Find where the given text appears and provide that cell's center as (X, Y) coordinate. 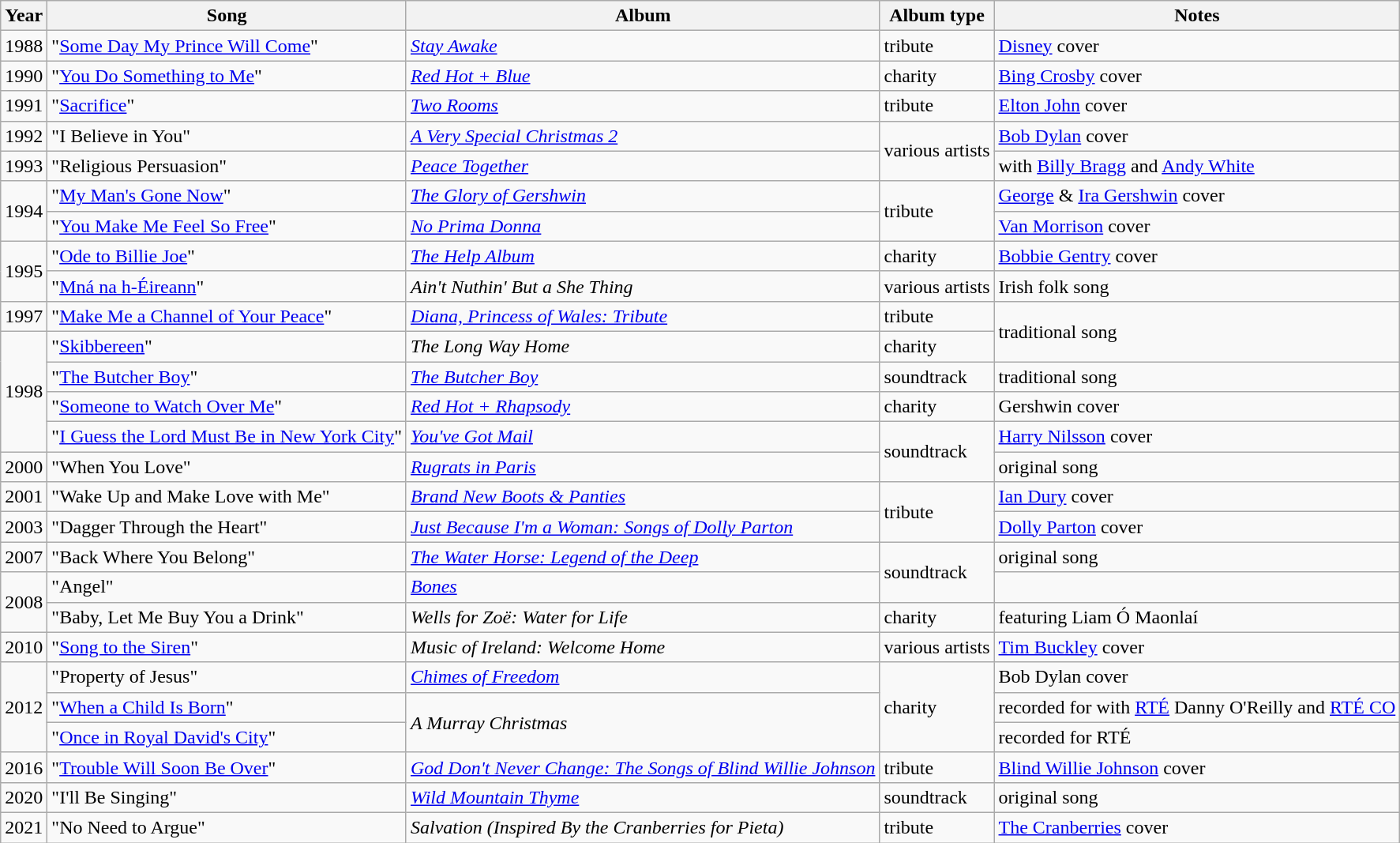
"Make Me a Channel of Your Peace" (227, 316)
Stay Awake (643, 46)
God Don't Never Change: The Songs of Blind Willie Johnson (643, 767)
Wells for Zoë: Water for Life (643, 617)
"Some Day My Prince Will Come" (227, 46)
Elton John cover (1197, 106)
Gershwin cover (1197, 407)
Ian Dury cover (1197, 497)
"When You Love" (227, 467)
"Religious Persuasion" (227, 166)
"Angel" (227, 587)
Bing Crosby cover (1197, 76)
Van Morrison cover (1197, 226)
A Murray Christmas (643, 722)
Salvation (Inspired By the Cranberries for Pieta) (643, 827)
1991 (24, 106)
2016 (24, 767)
The Butcher Boy (643, 377)
Wild Mountain Thyme (643, 797)
"I Believe in You" (227, 136)
The Water Horse: Legend of the Deep (643, 557)
"Once in Royal David's City" (227, 737)
"You Do Something to Me" (227, 76)
Dolly Parton cover (1197, 527)
2020 (24, 797)
"Wake Up and Make Love with Me" (227, 497)
recorded for with RTÉ Danny O'Reilly and RTÉ CO (1197, 707)
2012 (24, 707)
"Mná na h-Éireann" (227, 286)
The Help Album (643, 256)
"Skibbereen" (227, 346)
1993 (24, 166)
Notes (1197, 16)
The Glory of Gershwin (643, 196)
"No Need to Argue" (227, 827)
1992 (24, 136)
No Prima Donna (643, 226)
"Property of Jesus" (227, 677)
"The Butcher Boy" (227, 377)
2007 (24, 557)
1994 (24, 211)
Bobbie Gentry cover (1197, 256)
"Ode to Billie Joe" (227, 256)
Ain't Nuthin' But a She Thing (643, 286)
"I'll Be Singing" (227, 797)
"Trouble Will Soon Be Over" (227, 767)
"Someone to Watch Over Me" (227, 407)
Red Hot + Blue (643, 76)
1997 (24, 316)
2021 (24, 827)
"Sacrifice" (227, 106)
Song (227, 16)
"Dagger Through the Heart" (227, 527)
Album (643, 16)
George & Ira Gershwin cover (1197, 196)
Tim Buckley cover (1197, 647)
with Billy Bragg and Andy White (1197, 166)
Harry Nilsson cover (1197, 437)
Music of Ireland: Welcome Home (643, 647)
"Baby, Let Me Buy You a Drink" (227, 617)
2003 (24, 527)
"Song to the Siren" (227, 647)
2001 (24, 497)
2000 (24, 467)
Two Rooms (643, 106)
"I Guess the Lord Must Be in New York City" (227, 437)
A Very Special Christmas 2 (643, 136)
The Cranberries cover (1197, 827)
The Long Way Home (643, 346)
recorded for RTÉ (1197, 737)
Brand New Boots & Panties (643, 497)
Bones (643, 587)
Chimes of Freedom (643, 677)
Year (24, 16)
Disney cover (1197, 46)
Album type (936, 16)
2010 (24, 647)
"Back Where You Belong" (227, 557)
1998 (24, 391)
"When a Child Is Born" (227, 707)
Red Hot + Rhapsody (643, 407)
Blind Willie Johnson cover (1197, 767)
"You Make Me Feel So Free" (227, 226)
Peace Together (643, 166)
2008 (24, 602)
Rugrats in Paris (643, 467)
1995 (24, 271)
featuring Liam Ó Maonlaí (1197, 617)
Diana, Princess of Wales: Tribute (643, 316)
Just Because I'm a Woman: Songs of Dolly Parton (643, 527)
Irish folk song (1197, 286)
1988 (24, 46)
"My Man's Gone Now" (227, 196)
You've Got Mail (643, 437)
1990 (24, 76)
